Capture the cell that displays the provided text and extract its [X, Y] central coordinate. 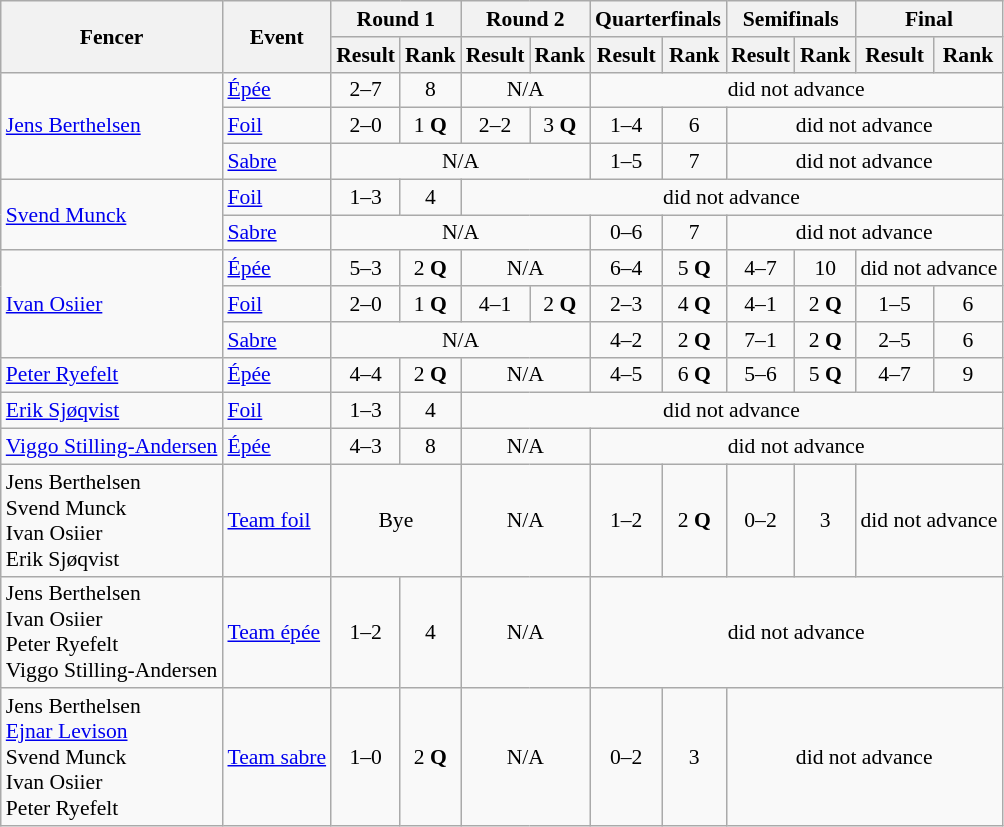
4–4 [366, 375]
Jens Berthelsen Ejnar Levison Svend Munck Ivan Osiier Peter Ryefelt [112, 758]
2–3 [626, 304]
10 [826, 269]
2–5 [895, 340]
Final [930, 19]
Fencer [112, 36]
Team sabre [276, 758]
5–6 [760, 375]
6–4 [626, 269]
Svend Munck [112, 214]
Jens Berthelsen Ivan Osiier Peter Ryefelt Viggo Stilling-Andersen [112, 632]
4–2 [626, 340]
4–5 [626, 375]
Semifinals [790, 19]
Peter Ryefelt [112, 375]
3 Q [560, 126]
2–7 [366, 90]
6 Q [694, 375]
4–3 [366, 447]
5–3 [366, 269]
9 [968, 375]
Jens Berthelsen Svend Munck Ivan Osiier Erik Sjøqvist [112, 520]
Team foil [276, 520]
Jens Berthelsen [112, 126]
4 Q [694, 304]
Viggo Stilling-Andersen [112, 447]
Team épée [276, 632]
2–2 [496, 126]
Quarterfinals [658, 19]
Round 1 [396, 19]
1–0 [366, 758]
Round 2 [526, 19]
7–1 [760, 340]
Ivan Osiier [112, 304]
Event [276, 36]
0–6 [626, 233]
Bye [396, 520]
1–4 [626, 126]
Erik Sjøqvist [112, 411]
